Search for the cell housing the specified text and yield its [x, y] center coordinate. 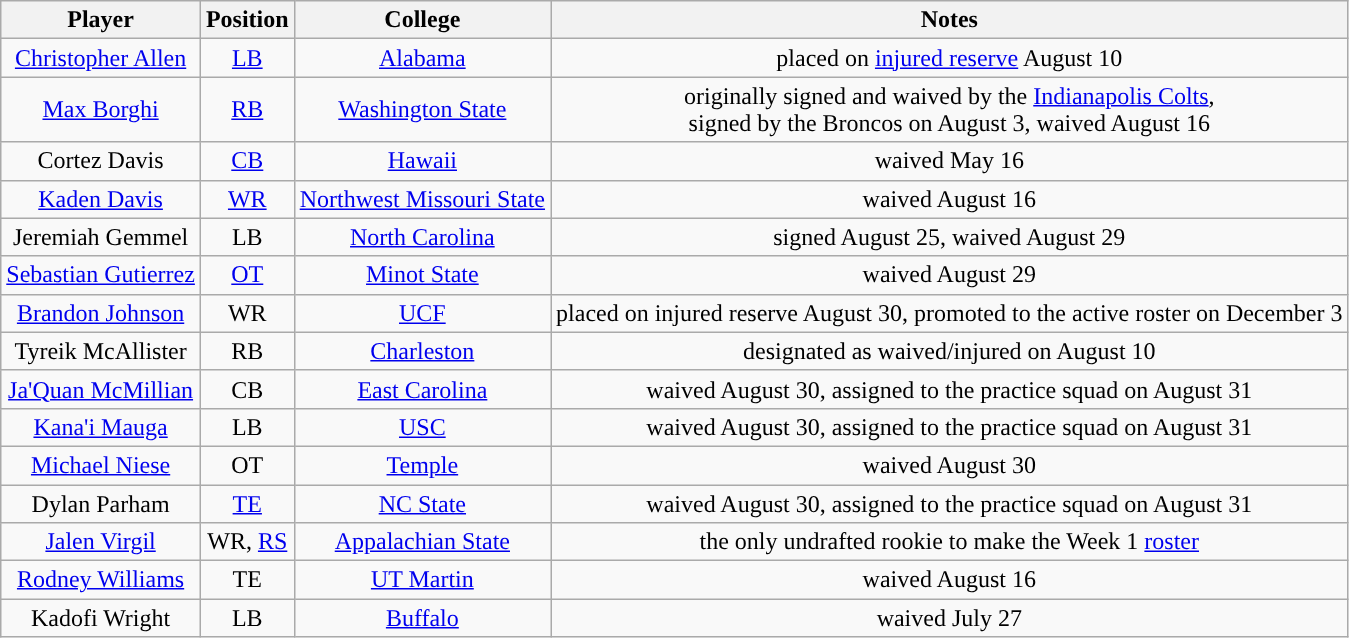
USC [422, 427]
Cortez Davis [101, 161]
UT Martin [422, 580]
Jalen Virgil [101, 542]
Christopher Allen [101, 58]
Minot State [422, 275]
waived July 27 [950, 618]
the only undrafted rookie to make the Week 1 roster [950, 542]
NC State [422, 503]
WR, RS [247, 542]
designated as waived/injured on August 10 [950, 351]
signed August 25, waived August 29 [950, 237]
waived May 16 [950, 161]
Jeremiah Gemmel [101, 237]
Kaden Davis [101, 199]
Brandon Johnson [101, 313]
waived August 29 [950, 275]
East Carolina [422, 389]
Rodney Williams [101, 580]
waived August 30 [950, 465]
Ja'Quan McMillian [101, 389]
Charleston [422, 351]
Hawaii [422, 161]
Tyreik McAllister [101, 351]
Dylan Parham [101, 503]
North Carolina [422, 237]
College [422, 20]
Sebastian Gutierrez [101, 275]
Notes [950, 20]
Northwest Missouri State [422, 199]
Temple [422, 465]
Washington State [422, 110]
placed on injured reserve August 10 [950, 58]
Player [101, 20]
Position [247, 20]
Kadofi Wright [101, 618]
placed on injured reserve August 30, promoted to the active roster on December 3 [950, 313]
Michael Niese [101, 465]
originally signed and waived by the Indianapolis Colts,signed by the Broncos on August 3, waived August 16 [950, 110]
Kana'i Mauga [101, 427]
Alabama [422, 58]
UCF [422, 313]
Max Borghi [101, 110]
Appalachian State [422, 542]
Buffalo [422, 618]
